Provide the [X, Y] coordinate of the cell's center where the given text is located.  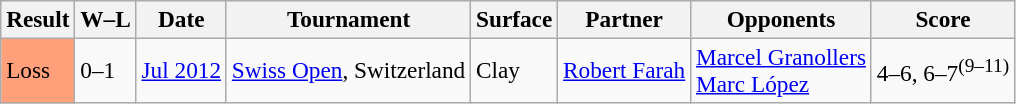
W–L [106, 19]
Opponents [782, 19]
Jul 2012 [181, 70]
Loss [38, 70]
Date [181, 19]
Clay [514, 70]
Score [942, 19]
Surface [514, 19]
0–1 [106, 70]
Tournament [348, 19]
Marcel Granollers Marc López [782, 70]
Robert Farah [624, 70]
Result [38, 19]
Partner [624, 19]
Swiss Open, Switzerland [348, 70]
4–6, 6–7(9–11) [942, 70]
